Output the (x, y) coordinate of the center of the cell containing the given text.  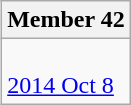
Member 42 (66, 20)
2014 Oct 8 (66, 72)
